For the text-containing cell, return its midpoint in [x, y] coordinate format. 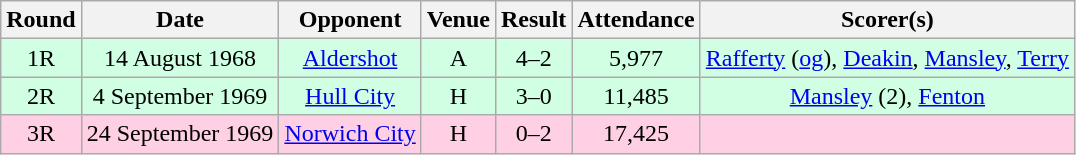
Hull City [350, 96]
24 September 1969 [180, 134]
Opponent [350, 20]
5,977 [636, 58]
Venue [458, 20]
Date [180, 20]
Result [533, 20]
4 September 1969 [180, 96]
Aldershot [350, 58]
14 August 1968 [180, 58]
Norwich City [350, 134]
A [458, 58]
0–2 [533, 134]
11,485 [636, 96]
4–2 [533, 58]
Rafferty (og), Deakin, Mansley, Terry [887, 58]
2R [41, 96]
Mansley (2), Fenton [887, 96]
17,425 [636, 134]
3R [41, 134]
Scorer(s) [887, 20]
1R [41, 58]
3–0 [533, 96]
Attendance [636, 20]
Round [41, 20]
